Return the [x, y] coordinate for the center point of the cell that contains the specified text.  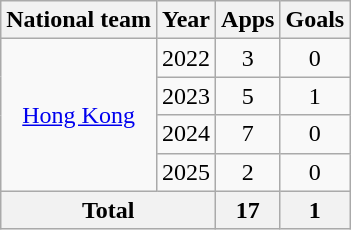
2023 [186, 96]
17 [248, 210]
3 [248, 58]
Hong Kong [79, 115]
Apps [248, 20]
2024 [186, 134]
5 [248, 96]
Total [108, 210]
2022 [186, 58]
Year [186, 20]
2025 [186, 172]
7 [248, 134]
National team [79, 20]
2 [248, 172]
Goals [315, 20]
